Scan for the cell matching the given text and deliver its (X, Y) coordinate at center. 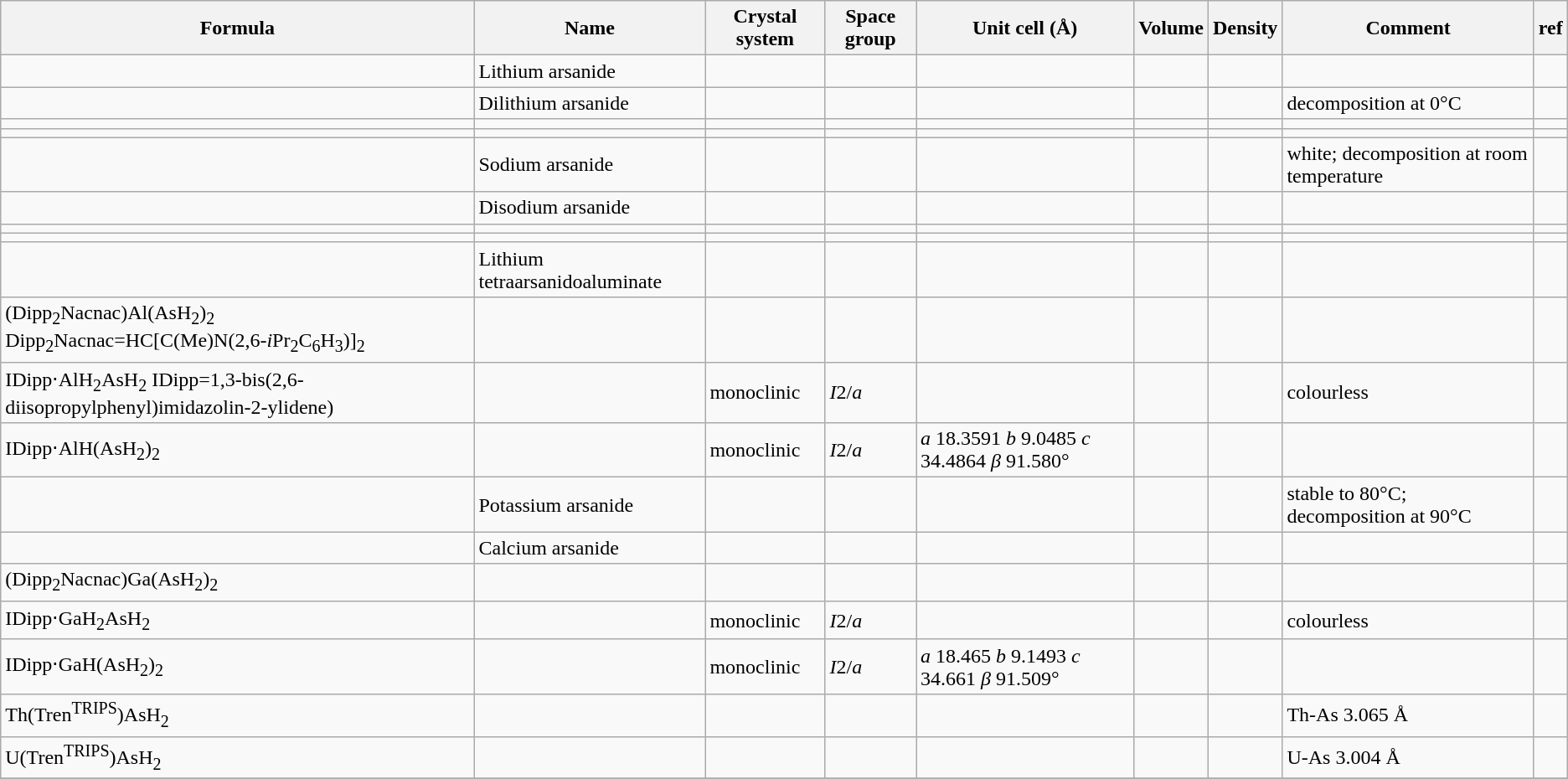
a 18.3591 b 9.0485 c 34.4864 β 91.580° (1025, 451)
IDipp⋅AlH2AsH2 IDipp=1,3-bis(2,6-diisopropylphenyl)imidazolin-2-ylidene) (238, 392)
Comment (1408, 28)
a 18.465 b 9.1493 c 34.661 β 91.509° (1025, 667)
Density (1246, 28)
Calcium arsanide (590, 548)
decomposition at 0°C (1408, 103)
Volume (1171, 28)
Formula (238, 28)
Disodium arsanide (590, 208)
Lithium tetraarsanidoaluminate (590, 270)
Unit cell (Å) (1025, 28)
Space group (871, 28)
IDipp⋅AlH(AsH2)2 (238, 451)
stable to 80°C; decomposition at 90°C (1408, 504)
(Dipp2Nacnac)Ga(AsH2)2 (238, 582)
Dilithium arsanide (590, 103)
(Dipp2Nacnac)Al(AsH2)2 Dipp2Nacnac=HC[C(Me)N(2,6-iPr2C6H3)]2 (238, 329)
U-As 3.004 Å (1408, 757)
Crystal system (766, 28)
Th-As 3.065 Å (1408, 715)
Th(TrenTRIPS)AsH2 (238, 715)
Potassium arsanide (590, 504)
IDipp⋅GaH(AsH2)2 (238, 667)
IDipp⋅GaH2AsH2 (238, 620)
Name (590, 28)
ref (1550, 28)
U(TrenTRIPS)AsH2 (238, 757)
white; decomposition at room temperature (1408, 164)
Lithium arsanide (590, 71)
Sodium arsanide (590, 164)
